Extract the [X, Y] coordinate from the center of the cell holding the provided text.  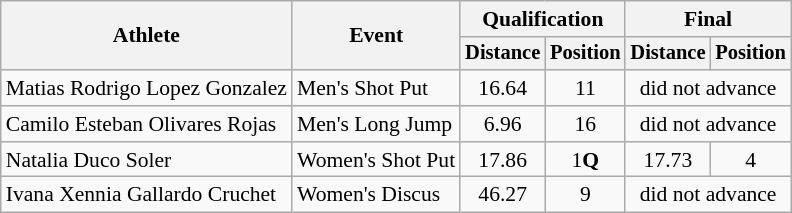
Men's Shot Put [376, 88]
16.64 [502, 88]
4 [750, 160]
Event [376, 36]
6.96 [502, 124]
1Q [585, 160]
Athlete [146, 36]
17.73 [668, 160]
17.86 [502, 160]
Women's Shot Put [376, 160]
Qualification [542, 19]
Final [708, 19]
9 [585, 195]
46.27 [502, 195]
Ivana Xennia Gallardo Cruchet [146, 195]
Camilo Esteban Olivares Rojas [146, 124]
16 [585, 124]
11 [585, 88]
Men's Long Jump [376, 124]
Matias Rodrigo Lopez Gonzalez [146, 88]
Women's Discus [376, 195]
Natalia Duco Soler [146, 160]
